Identify which cell holds the provided text, then report its [x, y] central coordinate. 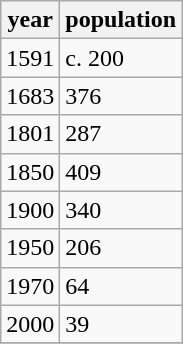
409 [121, 172]
206 [121, 248]
39 [121, 324]
1900 [30, 210]
1950 [30, 248]
population [121, 20]
1683 [30, 96]
c. 200 [121, 58]
2000 [30, 324]
year [30, 20]
1970 [30, 286]
376 [121, 96]
1850 [30, 172]
1591 [30, 58]
287 [121, 134]
64 [121, 286]
1801 [30, 134]
340 [121, 210]
